Detect which cell encompasses the target text, then output its [x, y] center coordinate. 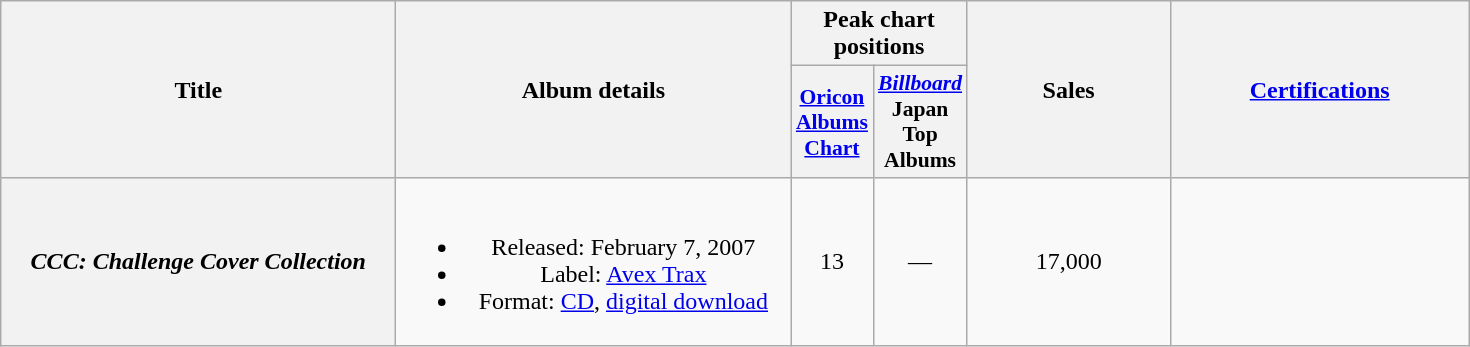
Title [198, 90]
Certifications [1320, 90]
Peak chart positions [879, 34]
CCC: Challenge Cover Collection [198, 262]
Released: February 7, 2007Label: Avex TraxFormat: CD, digital download [594, 262]
Billboard Japan Top Albums [920, 122]
Album details [594, 90]
— [920, 262]
17,000 [1068, 262]
Sales [1068, 90]
Oricon Albums Chart [832, 122]
13 [832, 262]
